Pinpoint the cell where the given text exists, returning its [X, Y] midpoint coordinate. 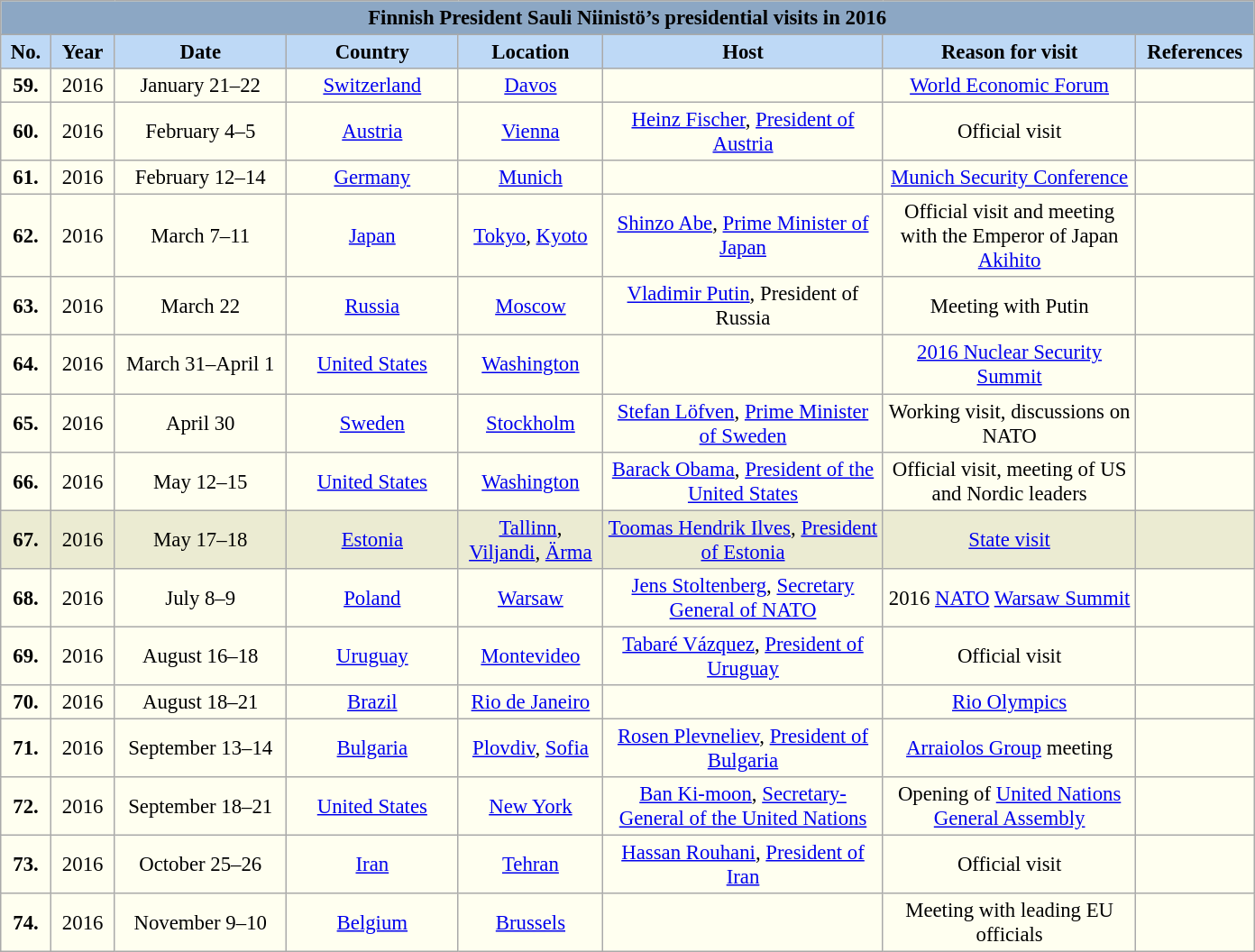
Meeting with Putin [1010, 307]
August 18–21 [200, 702]
Montevideo [530, 656]
Official visit and meeting with the Emperor of Japan Akihito [1010, 236]
Rosen Plevneliev, President of Bulgaria [743, 748]
Barack Obama, President of the United States [743, 481]
April 30 [200, 424]
July 8–9 [200, 597]
Finnish President Sauli Niinistö’s presidential visits in 2016 [627, 18]
March 7–11 [200, 236]
Warsaw [530, 597]
Arraiolos Group meeting [1010, 748]
March 31–April 1 [200, 364]
60. [26, 132]
Moscow [530, 307]
71. [26, 748]
Opening of United Nations General Assembly [1010, 806]
Germany [373, 178]
Host [743, 52]
Working visit, discussions on NATO [1010, 424]
Tehran [530, 864]
Plovdiv, Sofia [530, 748]
May 12–15 [200, 481]
Date [200, 52]
Brussels [530, 923]
References [1195, 52]
63. [26, 307]
Rio Olympics [1010, 702]
November 9–10 [200, 923]
69. [26, 656]
59. [26, 86]
World Economic Forum [1010, 86]
September 13–14 [200, 748]
Russia [373, 307]
January 21–22 [200, 86]
64. [26, 364]
66. [26, 481]
Country [373, 52]
Davos [530, 86]
August 16–18 [200, 656]
Toomas Hendrik Ilves, President of Estonia [743, 539]
Japan [373, 236]
62. [26, 236]
Meeting with leading EU officials [1010, 923]
February 4–5 [200, 132]
Austria [373, 132]
Location [530, 52]
Belgium [373, 923]
Hassan Rouhani, President of Iran [743, 864]
Brazil [373, 702]
May 17–18 [200, 539]
Tallinn, Viljandi, Ärma [530, 539]
Munich Security Conference [1010, 178]
73. [26, 864]
Stefan Löfven, Prime Minister of Sweden [743, 424]
Uruguay [373, 656]
70. [26, 702]
68. [26, 597]
March 22 [200, 307]
State visit [1010, 539]
Bulgaria [373, 748]
Heinz Fischer, President of Austria [743, 132]
67. [26, 539]
Year [83, 52]
September 18–21 [200, 806]
Rio de Janeiro [530, 702]
Iran [373, 864]
Munich [530, 178]
Vladimir Putin, President of Russia [743, 307]
Jens Stoltenberg, Secretary General of NATO [743, 597]
February 12–14 [200, 178]
Sweden [373, 424]
New York [530, 806]
Poland [373, 597]
61. [26, 178]
Vienna [530, 132]
2016 NATO Warsaw Summit [1010, 597]
Reason for visit [1010, 52]
72. [26, 806]
Estonia [373, 539]
2016 Nuclear Security Summit [1010, 364]
Tabaré Vázquez, President of Uruguay [743, 656]
October 25–26 [200, 864]
74. [26, 923]
Stockholm [530, 424]
No. [26, 52]
Official visit, meeting of US and Nordic leaders [1010, 481]
65. [26, 424]
Shinzo Abe, Prime Minister of Japan [743, 236]
Switzerland [373, 86]
Ban Ki-moon, Secretary-General of the United Nations [743, 806]
Tokyo, Kyoto [530, 236]
